Extract the [x, y] coordinate from the center of the cell holding the provided text.  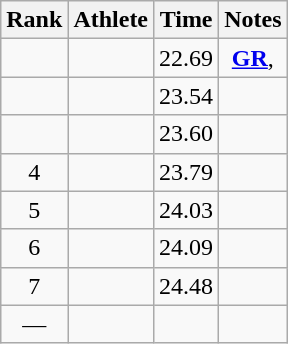
Notes [253, 20]
5 [34, 210]
— [34, 324]
24.48 [186, 286]
24.09 [186, 248]
22.69 [186, 58]
23.60 [186, 134]
24.03 [186, 210]
6 [34, 248]
Time [186, 20]
23.54 [186, 96]
GR, [253, 58]
23.79 [186, 172]
7 [34, 286]
4 [34, 172]
Athlete [111, 20]
Rank [34, 20]
